Capture the cell that displays the provided text and extract its (x, y) central coordinate. 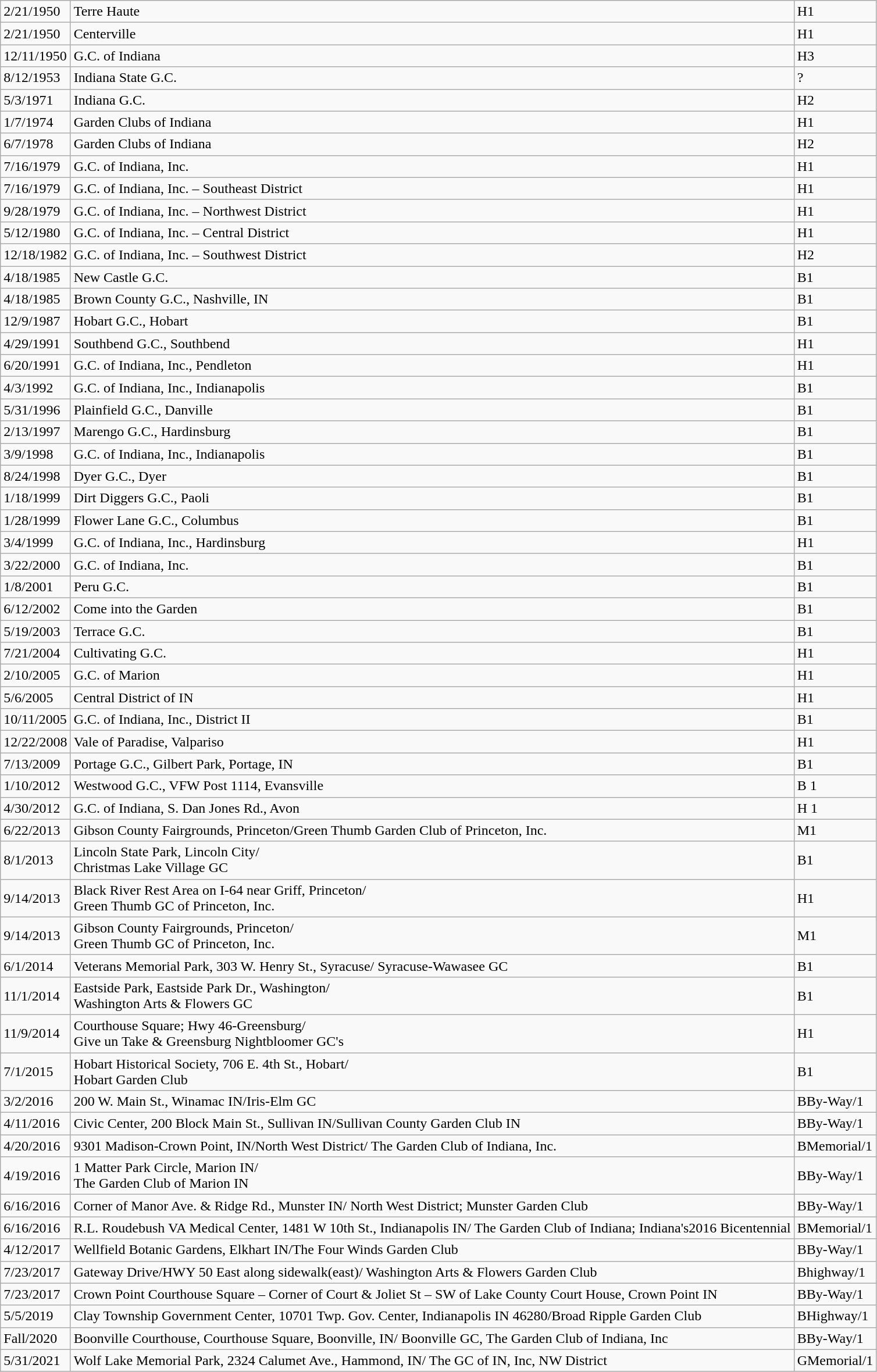
5/31/1996 (35, 410)
? (835, 78)
7/21/2004 (35, 653)
Veterans Memorial Park, 303 W. Henry St., Syracuse/ Syracuse-Wawasee GC (432, 966)
Terrace G.C. (432, 631)
Hobart G.C., Hobart (432, 321)
Wolf Lake Memorial Park, 2324 Calumet Ave., Hammond, IN/ The GC of IN, Inc, NW District (432, 1360)
New Castle G.C. (432, 277)
Southbend G.C., Southbend (432, 344)
Fall/2020 (35, 1338)
BHighway/1 (835, 1316)
11/1/2014 (35, 995)
H 1 (835, 808)
Terre Haute (432, 12)
Gibson County Fairgrounds, Princeton/Green Thumb GC of Princeton, Inc. (432, 936)
1/8/2001 (35, 587)
Bhighway/1 (835, 1272)
8/24/1998 (35, 476)
Peru G.C. (432, 587)
Flower Lane G.C., Columbus (432, 520)
R.L. Roudebush VA Medical Center, 1481 W 10th St., Indianapolis IN/ The Garden Club of Indiana; Indiana's2016 Bicentennial (432, 1228)
8/1/2013 (35, 860)
3/22/2000 (35, 564)
5/5/2019 (35, 1316)
Boonville Courthouse, Courthouse Square, Boonville, IN/ Boonville GC, The Garden Club of Indiana, Inc (432, 1338)
H3 (835, 56)
2/10/2005 (35, 676)
4/30/2012 (35, 808)
Gateway Drive/HWY 50 East along sidewalk(east)/ Washington Arts & Flowers Garden Club (432, 1272)
Hobart Historical Society, 706 E. 4th St., Hobart/Hobart Garden Club (432, 1071)
5/31/2021 (35, 1360)
Wellfield Botanic Gardens, Elkhart IN/The Four Winds Garden Club (432, 1250)
1/28/1999 (35, 520)
G.C. of Indiana, Inc., District II (432, 720)
1 Matter Park Circle, Marion IN/The Garden Club of Marion IN (432, 1176)
12/18/1982 (35, 255)
Corner of Manor Ave. & Ridge Rd., Munster IN/ North West District; Munster Garden Club (432, 1206)
4/20/2016 (35, 1146)
G.C. of Indiana, Inc. – Southwest District (432, 255)
12/9/1987 (35, 321)
1/10/2012 (35, 786)
9301 Madison-Crown Point, IN/North West District/ The Garden Club of Indiana, Inc. (432, 1146)
7/1/2015 (35, 1071)
G.C. of Indiana, Inc. – Central District (432, 233)
Central District of IN (432, 698)
4/29/1991 (35, 344)
5/12/1980 (35, 233)
G.C. of Indiana, Inc. – Southeast District (432, 188)
4/11/2016 (35, 1124)
G.C. of Indiana, S. Dan Jones Rd., Avon (432, 808)
Clay Township Government Center, 10701 Twp. Gov. Center, Indianapolis IN 46280/Broad Ripple Garden Club (432, 1316)
G.C. of Indiana (432, 56)
5/3/1971 (35, 100)
6/1/2014 (35, 966)
Civic Center, 200 Block Main St., Sullivan IN/Sullivan County Garden Club IN (432, 1124)
5/6/2005 (35, 698)
Dyer G.C., Dyer (432, 476)
2/13/1997 (35, 432)
Dirt Diggers G.C., Paoli (432, 498)
1/7/1974 (35, 122)
3/2/2016 (35, 1102)
6/12/2002 (35, 609)
3/9/1998 (35, 454)
Indiana G.C. (432, 100)
Come into the Garden (432, 609)
7/13/2009 (35, 764)
4/19/2016 (35, 1176)
4/12/2017 (35, 1250)
6/7/1978 (35, 144)
4/3/1992 (35, 388)
11/9/2014 (35, 1034)
Courthouse Square; Hwy 46-Greensburg/Give un Take & Greensburg Nightbloomer GC's (432, 1034)
Eastside Park, Eastside Park Dr., Washington/Washington Arts & Flowers GC (432, 995)
Gibson County Fairgrounds, Princeton/Green Thumb Garden Club of Princeton, Inc. (432, 830)
Centerville (432, 34)
12/11/1950 (35, 56)
Plainfield G.C., Danville (432, 410)
12/22/2008 (35, 742)
10/11/2005 (35, 720)
6/20/1991 (35, 366)
3/4/1999 (35, 542)
5/19/2003 (35, 631)
GMemorial/1 (835, 1360)
Marengo G.C., Hardinsburg (432, 432)
B 1 (835, 786)
G.C. of Indiana, Inc., Pendleton (432, 366)
200 W. Main St., Winamac IN/Iris-Elm GC (432, 1102)
1/18/1999 (35, 498)
Indiana State G.C. (432, 78)
Lincoln State Park, Lincoln City/Christmas Lake Village GC (432, 860)
Cultivating G.C. (432, 653)
G.C. of Marion (432, 676)
Vale of Paradise, Valpariso (432, 742)
Brown County G.C., Nashville, IN (432, 299)
8/12/1953 (35, 78)
9/28/1979 (35, 210)
G.C. of Indiana, Inc., Hardinsburg (432, 542)
Westwood G.C., VFW Post 1114, Evansville (432, 786)
Black River Rest Area on I-64 near Griff, Princeton/Green Thumb GC of Princeton, Inc. (432, 898)
6/22/2013 (35, 830)
Portage G.C., Gilbert Park, Portage, IN (432, 764)
Crown Point Courthouse Square – Corner of Court & Joliet St – SW of Lake County Court House, Crown Point IN (432, 1294)
G.C. of Indiana, Inc. – Northwest District (432, 210)
